Capture the cell that displays the provided text and extract its [X, Y] central coordinate. 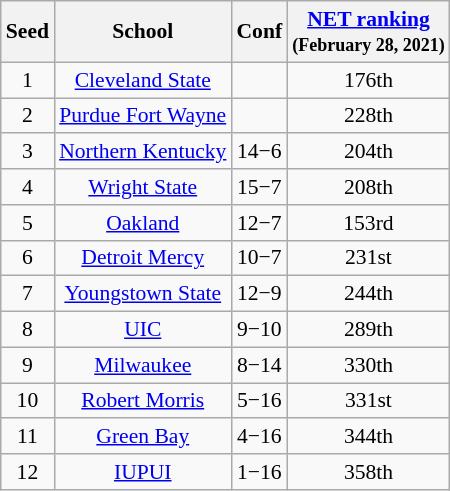
Robert Morris [142, 401]
10−7 [259, 258]
5−16 [259, 401]
15−7 [259, 187]
5 [28, 223]
14−6 [259, 152]
153rd [368, 223]
11 [28, 437]
3 [28, 152]
9 [28, 365]
4−16 [259, 437]
IUPUI [142, 472]
Milwaukee [142, 365]
2 [28, 116]
Purdue Fort Wayne [142, 116]
8−14 [259, 365]
4 [28, 187]
Detroit Mercy [142, 258]
12−9 [259, 294]
344th [368, 437]
1 [28, 80]
330th [368, 365]
331st [368, 401]
Oakland [142, 223]
289th [368, 330]
9−10 [259, 330]
10 [28, 401]
12−7 [259, 223]
Wright State [142, 187]
Cleveland State [142, 80]
208th [368, 187]
School [142, 32]
244th [368, 294]
6 [28, 258]
228th [368, 116]
UIC [142, 330]
Green Bay [142, 437]
7 [28, 294]
358th [368, 472]
176th [368, 80]
1−16 [259, 472]
Conf [259, 32]
Youngstown State [142, 294]
NET ranking(February 28, 2021) [368, 32]
204th [368, 152]
231st [368, 258]
8 [28, 330]
Northern Kentucky [142, 152]
Seed [28, 32]
12 [28, 472]
